Extract the [x, y] coordinate from the center of the cell holding the provided text.  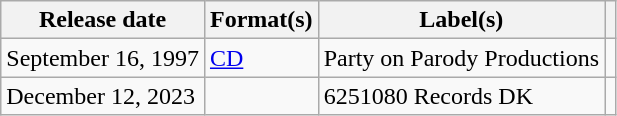
Format(s) [261, 20]
CD [261, 58]
September 16, 1997 [103, 58]
December 12, 2023 [103, 96]
Party on Parody Productions [461, 58]
Label(s) [461, 20]
6251080 Records DK [461, 96]
Release date [103, 20]
